Detect which cell encompasses the target text, then output its (x, y) center coordinate. 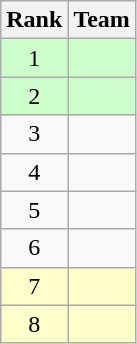
5 (34, 210)
1 (34, 58)
2 (34, 96)
7 (34, 286)
6 (34, 248)
Team (102, 20)
Rank (34, 20)
4 (34, 172)
8 (34, 324)
3 (34, 134)
